Search for the cell housing the specified text and yield its (x, y) center coordinate. 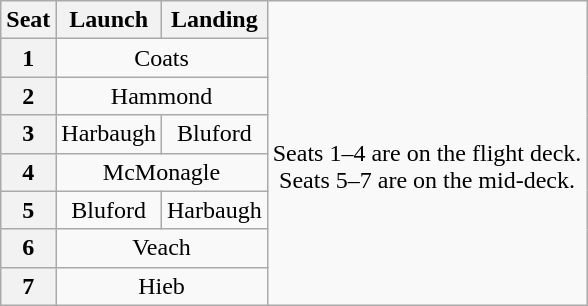
3 (28, 134)
5 (28, 210)
Hammond (162, 96)
Coats (162, 58)
6 (28, 248)
4 (28, 172)
Seat (28, 20)
1 (28, 58)
Veach (162, 248)
Landing (215, 20)
2 (28, 96)
7 (28, 286)
Launch (109, 20)
Hieb (162, 286)
McMonagle (162, 172)
Seats 1–4 are on the flight deck.Seats 5–7 are on the mid-deck. (427, 153)
